From the cell containing the given text, extract its center point as (X, Y) coordinate. 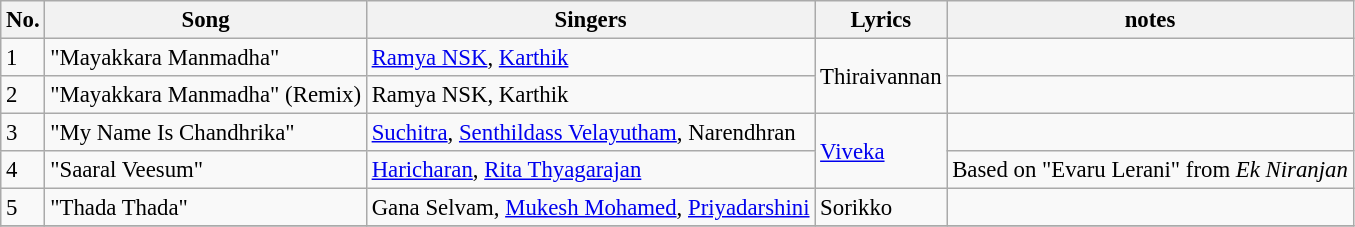
Sorikko (881, 208)
No. (23, 20)
Haricharan, Rita Thyagarajan (590, 170)
Viveka (881, 152)
Lyrics (881, 20)
1 (23, 58)
Thiraivannan (881, 76)
3 (23, 133)
"Saaral Veesum" (206, 170)
Singers (590, 20)
"My Name Is Chandhrika" (206, 133)
"Thada Thada" (206, 208)
notes (1150, 20)
"Mayakkara Manmadha" (206, 58)
Based on "Evaru Lerani" from Ek Niranjan (1150, 170)
2 (23, 95)
5 (23, 208)
Song (206, 20)
4 (23, 170)
"Mayakkara Manmadha" (Remix) (206, 95)
Suchitra, Senthildass Velayutham, Narendhran (590, 133)
Gana Selvam, Mukesh Mohamed, Priyadarshini (590, 208)
